Determine the [X, Y] coordinate at the center of the cell enclosing the given text.  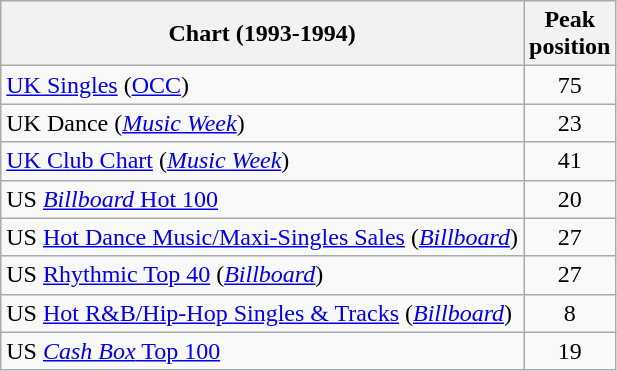
US Billboard Hot 100 [262, 199]
US Hot R&B/Hip-Hop Singles & Tracks (Billboard) [262, 313]
41 [570, 161]
8 [570, 313]
US Rhythmic Top 40 (Billboard) [262, 275]
19 [570, 351]
US Cash Box Top 100 [262, 351]
75 [570, 85]
UK Club Chart (Music Week) [262, 161]
23 [570, 123]
UK Dance (Music Week) [262, 123]
Chart (1993-1994) [262, 34]
Peakposition [570, 34]
US Hot Dance Music/Maxi-Singles Sales (Billboard) [262, 237]
UK Singles (OCC) [262, 85]
20 [570, 199]
